Output the [X, Y] coordinate of the center of the cell containing the given text.  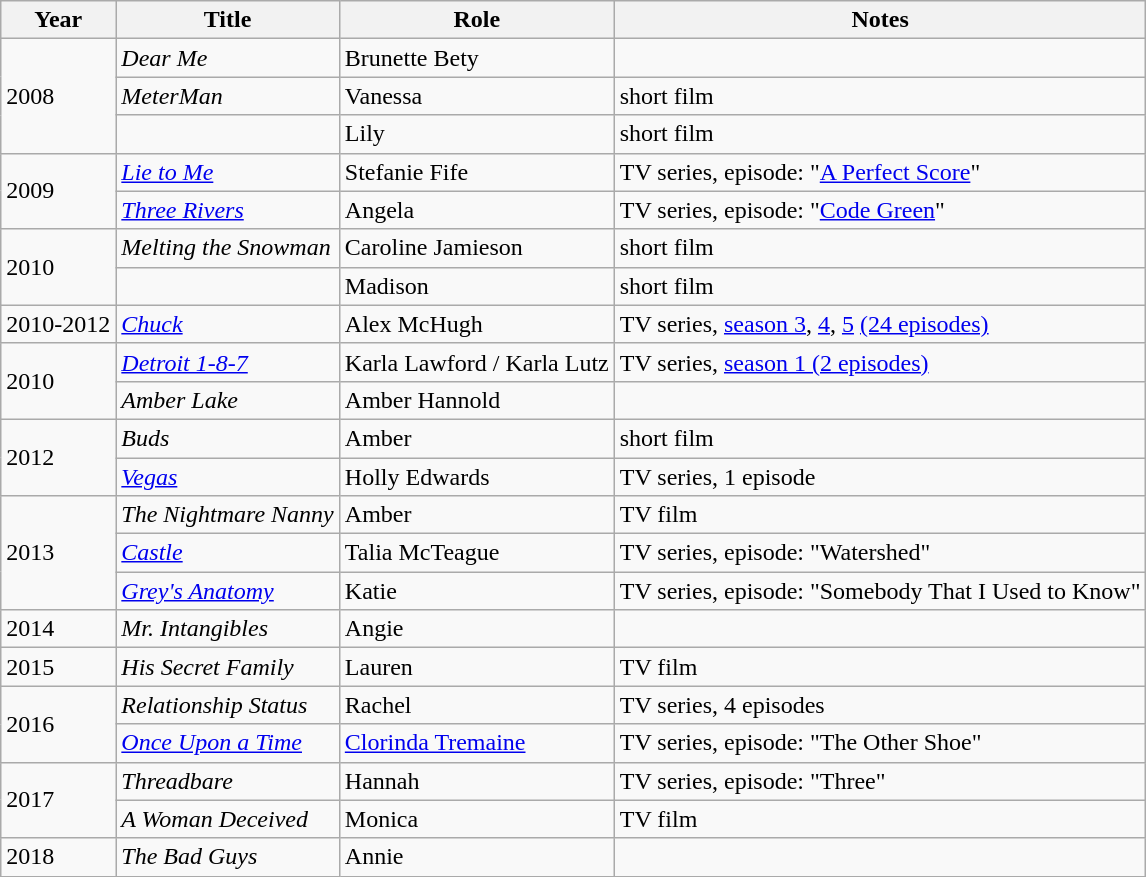
Mr. Intangibles [228, 629]
Grey's Anatomy [228, 591]
2017 [58, 800]
2012 [58, 457]
TV series, 1 episode [880, 477]
Title [228, 20]
Angie [476, 629]
Relationship Status [228, 705]
2014 [58, 629]
2016 [58, 724]
TV series, episode: "The Other Shoe" [880, 743]
Dear Me [228, 58]
Angela [476, 210]
Amber Lake [228, 400]
2015 [58, 667]
Vanessa [476, 96]
Hannah [476, 781]
The Nightmare Nanny [228, 515]
TV series, season 3, 4, 5 (24 episodes) [880, 324]
Threadbare [228, 781]
Caroline Jamieson [476, 248]
Stefanie Fife [476, 172]
His Secret Family [228, 667]
Monica [476, 819]
TV series, season 1 (2 episodes) [880, 362]
Once Upon a Time [228, 743]
Rachel [476, 705]
Holly Edwards [476, 477]
Chuck [228, 324]
Year [58, 20]
2010-2012 [58, 324]
Castle [228, 553]
Lie to Me [228, 172]
Buds [228, 438]
TV series, episode: "Code Green" [880, 210]
TV series, episode: "Somebody That I Used to Know" [880, 591]
A Woman Deceived [228, 819]
2009 [58, 191]
Amber Hannold [476, 400]
Melting the Snowman [228, 248]
2008 [58, 96]
Detroit 1-8-7 [228, 362]
Talia McTeague [476, 553]
Brunette Bety [476, 58]
The Bad Guys [228, 857]
Notes [880, 20]
TV series, episode: "A Perfect Score" [880, 172]
Madison [476, 286]
Alex McHugh [476, 324]
TV series, episode: "Watershed" [880, 553]
2018 [58, 857]
Vegas [228, 477]
TV series, 4 episodes [880, 705]
Katie [476, 591]
Clorinda Tremaine [476, 743]
MeterMan [228, 96]
2013 [58, 553]
Annie [476, 857]
Lily [476, 134]
Three Rivers [228, 210]
TV series, episode: "Three" [880, 781]
Role [476, 20]
Lauren [476, 667]
Karla Lawford / Karla Lutz [476, 362]
